Return the [X, Y] coordinate for the center point of the cell that contains the specified text.  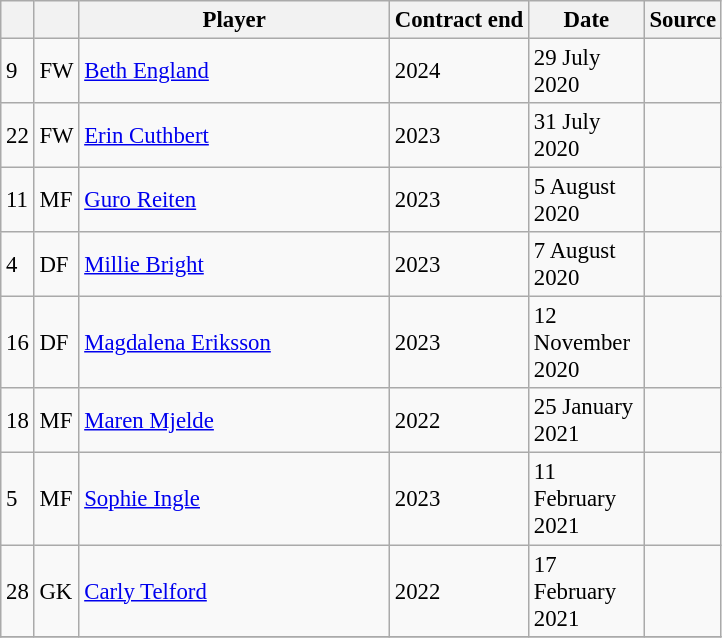
GK [56, 591]
22 [18, 136]
Source [682, 20]
Magdalena Eriksson [234, 343]
11 February 2021 [587, 499]
17 February 2021 [587, 591]
12 November 2020 [587, 343]
31 July 2020 [587, 136]
Millie Bright [234, 264]
Carly Telford [234, 591]
2024 [458, 72]
7 August 2020 [587, 264]
5 [18, 499]
Sophie Ingle [234, 499]
Guro Reiten [234, 200]
Beth England [234, 72]
Player [234, 20]
18 [18, 420]
Date [587, 20]
5 August 2020 [587, 200]
9 [18, 72]
Maren Mjelde [234, 420]
25 January 2021 [587, 420]
11 [18, 200]
29 July 2020 [587, 72]
28 [18, 591]
Contract end [458, 20]
16 [18, 343]
Erin Cuthbert [234, 136]
4 [18, 264]
